Extract the [X, Y] coordinate from the center of the cell holding the provided text.  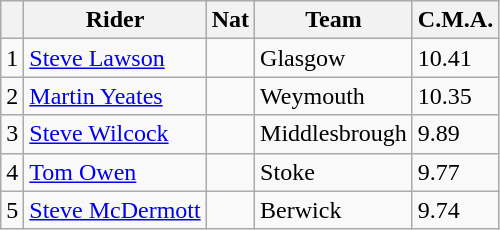
Rider [115, 20]
10.41 [455, 58]
Team [334, 20]
C.M.A. [455, 20]
10.35 [455, 96]
Middlesbrough [334, 134]
Steve Wilcock [115, 134]
9.89 [455, 134]
9.74 [455, 210]
Berwick [334, 210]
Martin Yeates [115, 96]
9.77 [455, 172]
3 [12, 134]
Nat [230, 20]
Stoke [334, 172]
1 [12, 58]
Tom Owen [115, 172]
5 [12, 210]
4 [12, 172]
Glasgow [334, 58]
Steve Lawson [115, 58]
Weymouth [334, 96]
Steve McDermott [115, 210]
2 [12, 96]
